Scan for the cell matching the given text and deliver its (x, y) coordinate at center. 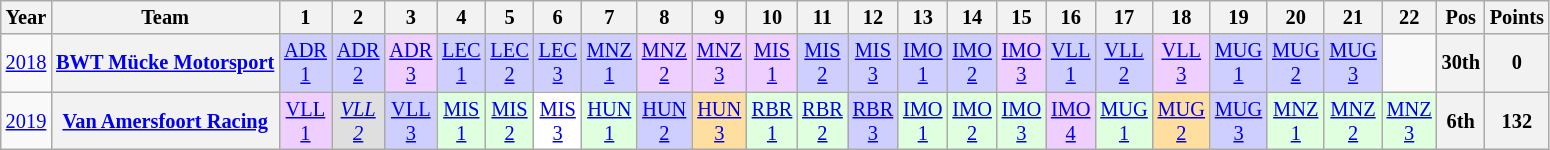
21 (1352, 17)
HUN3 (720, 121)
30th (1461, 63)
8 (664, 17)
14 (972, 17)
12 (873, 17)
LEC2 (509, 63)
6 (558, 17)
RBR2 (822, 121)
17 (1124, 17)
Pos (1461, 17)
0 (1517, 63)
BWT Mücke Motorsport (165, 63)
20 (1296, 17)
1 (306, 17)
ADR2 (358, 63)
RBR1 (772, 121)
HUN2 (664, 121)
4 (461, 17)
15 (1022, 17)
ADR1 (306, 63)
Team (165, 17)
LEC3 (558, 63)
132 (1517, 121)
5 (509, 17)
2019 (26, 121)
RBR3 (873, 121)
13 (922, 17)
HUN1 (610, 121)
Van Amersfoort Racing (165, 121)
16 (1070, 17)
2018 (26, 63)
22 (1410, 17)
3 (412, 17)
6th (1461, 121)
ADR3 (412, 63)
7 (610, 17)
19 (1238, 17)
9 (720, 17)
LEC1 (461, 63)
11 (822, 17)
Year (26, 17)
10 (772, 17)
18 (1182, 17)
2 (358, 17)
IMO4 (1070, 121)
Points (1517, 17)
